Determine the [x, y] coordinate at the center of the cell enclosing the given text.  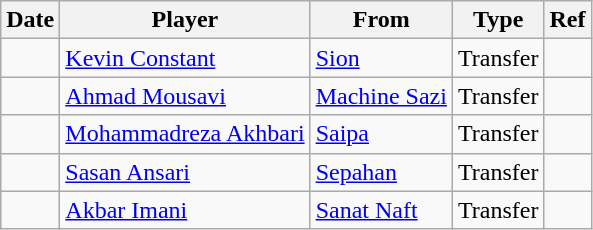
Kevin Constant [185, 58]
Sion [381, 58]
Type [498, 20]
Sanat Naft [381, 210]
Sasan Ansari [185, 172]
Machine Sazi [381, 96]
Date [30, 20]
From [381, 20]
Ref [568, 20]
Player [185, 20]
Sepahan [381, 172]
Mohammadreza Akhbari [185, 134]
Ahmad Mousavi [185, 96]
Akbar Imani [185, 210]
Saipa [381, 134]
